For the text-containing cell, return its midpoint in [x, y] coordinate format. 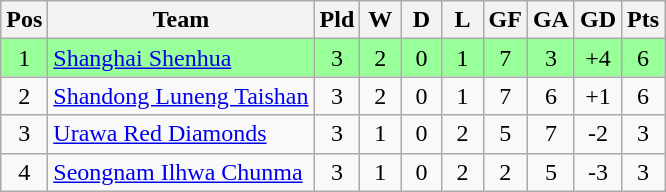
W [380, 20]
-2 [598, 134]
Pld [337, 20]
D [422, 20]
Urawa Red Diamonds [181, 134]
+1 [598, 96]
L [462, 20]
4 [24, 172]
GF [505, 20]
Pts [644, 20]
Shanghai Shenhua [181, 58]
Pos [24, 20]
Seongnam Ilhwa Chunma [181, 172]
Team [181, 20]
GA [550, 20]
GD [598, 20]
Shandong Luneng Taishan [181, 96]
+4 [598, 58]
-3 [598, 172]
